Extract the [X, Y] coordinate from the center of the cell holding the provided text.  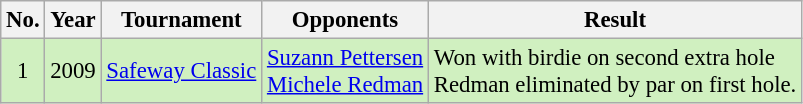
No. [23, 20]
Suzann Pettersen Michele Redman [346, 72]
Tournament [182, 20]
1 [23, 72]
Result [614, 20]
Won with birdie on second extra holeRedman eliminated by par on first hole. [614, 72]
Year [73, 20]
2009 [73, 72]
Opponents [346, 20]
Safeway Classic [182, 72]
